For the text-containing cell, return its midpoint in [x, y] coordinate format. 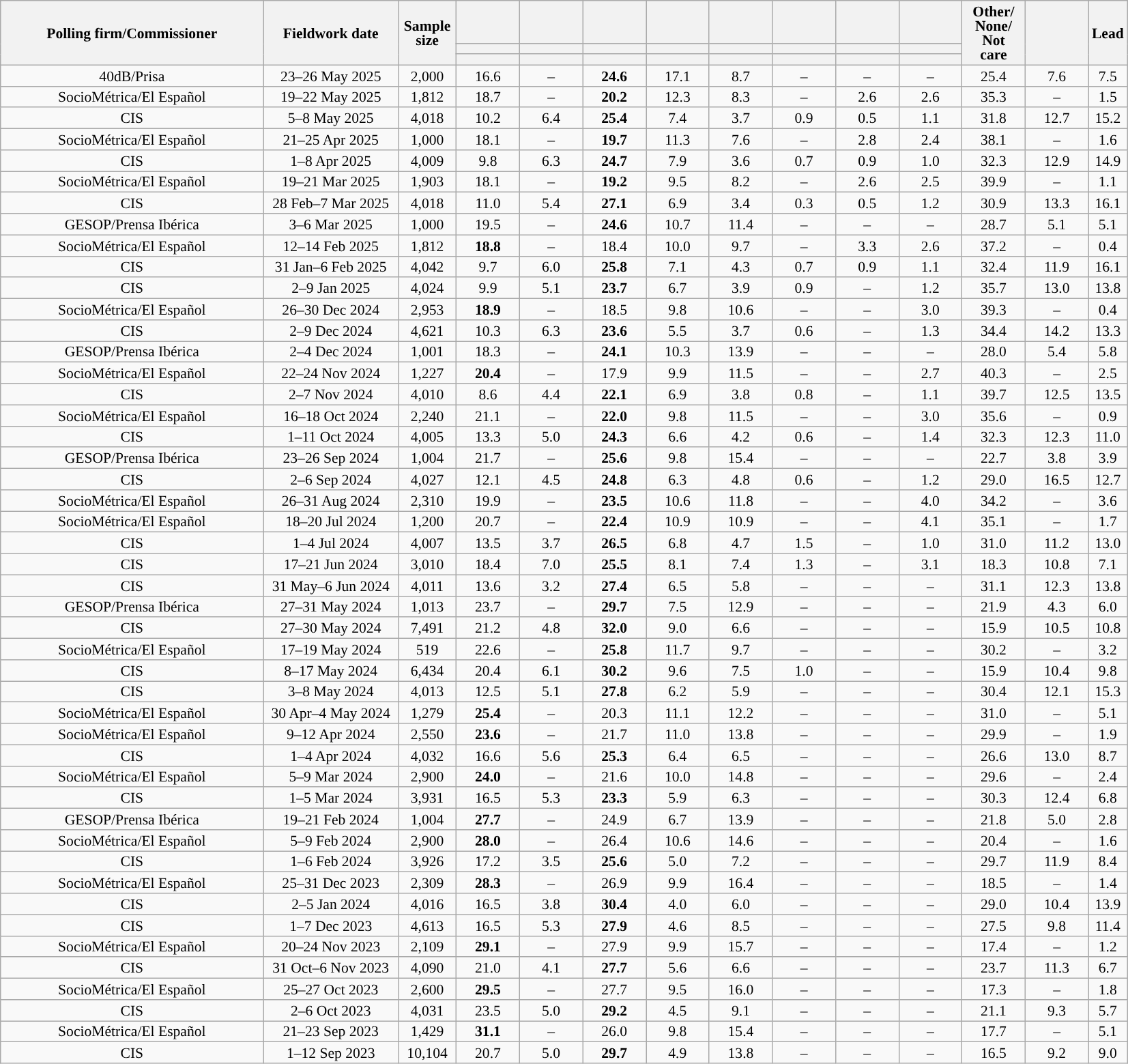
Polling firm/Commissioner [132, 33]
2–9 Dec 2024 [331, 330]
10.2 [489, 119]
24.3 [614, 437]
27–31 May 2024 [331, 606]
8.4 [1108, 861]
29.6 [994, 777]
14.2 [1056, 330]
31 May–6 Jun 2024 [331, 586]
8–17 May 2024 [331, 670]
11.2 [1056, 543]
12.4 [1056, 799]
2–6 Oct 2023 [331, 1010]
30 Apr–4 May 2024 [331, 713]
1,227 [427, 373]
35.3 [994, 97]
1–7 Dec 2023 [331, 925]
11.8 [741, 501]
18.7 [489, 97]
17.2 [489, 861]
24.8 [614, 479]
4.2 [741, 437]
17.1 [677, 75]
28 Feb–7 Mar 2025 [331, 203]
27–30 May 2024 [331, 628]
31 Oct–6 Nov 2023 [331, 968]
9.3 [1056, 1010]
4,011 [427, 586]
5–9 Mar 2024 [331, 777]
21.6 [614, 777]
2–6 Sep 2024 [331, 479]
30.3 [994, 799]
27.1 [614, 203]
39.7 [994, 394]
27.8 [614, 692]
22–24 Nov 2024 [331, 373]
9.6 [677, 670]
Fieldwork date [331, 33]
2,310 [427, 501]
26.9 [614, 883]
4,090 [427, 968]
8.1 [677, 564]
17.9 [614, 373]
7,491 [427, 628]
26–30 Dec 2024 [331, 310]
7.0 [551, 564]
26–31 Aug 2024 [331, 501]
1,279 [427, 713]
35.1 [994, 521]
3–6 Mar 2025 [331, 224]
3.1 [931, 564]
1,013 [427, 606]
3,010 [427, 564]
4,042 [427, 266]
1.7 [1108, 521]
10.7 [677, 224]
8.5 [741, 925]
21.2 [489, 628]
23.3 [614, 799]
1–4 Jul 2024 [331, 543]
40dB/Prisa [132, 75]
4,024 [427, 288]
5.5 [677, 330]
19.7 [614, 139]
7.2 [741, 861]
4,621 [427, 330]
20.3 [614, 713]
2,550 [427, 734]
0.3 [804, 203]
8.6 [489, 394]
8.3 [741, 97]
18.9 [489, 310]
519 [427, 650]
2–5 Jan 2024 [331, 904]
23–26 May 2025 [331, 75]
1.8 [1108, 990]
40.3 [994, 373]
4,031 [427, 1010]
16.4 [741, 883]
3,926 [427, 861]
23–26 Sep 2024 [331, 459]
24.7 [614, 161]
27.4 [614, 586]
1,429 [427, 1032]
17.3 [994, 990]
27.5 [994, 925]
2–9 Jan 2025 [331, 288]
21.9 [994, 606]
39.9 [994, 182]
14.6 [741, 841]
2,109 [427, 946]
9.2 [1056, 1052]
9.1 [741, 1010]
1,200 [427, 521]
24.9 [614, 819]
34.2 [994, 501]
17–19 May 2024 [331, 650]
5–8 May 2025 [331, 119]
3.4 [741, 203]
25.3 [614, 755]
21.8 [994, 819]
2,309 [427, 883]
19–22 May 2025 [331, 97]
2.7 [931, 373]
1–8 Apr 2025 [331, 161]
20.2 [614, 97]
4,016 [427, 904]
1–12 Sep 2023 [331, 1052]
22.1 [614, 394]
14.8 [741, 777]
10.5 [1056, 628]
25.5 [614, 564]
21–23 Sep 2023 [331, 1032]
4,010 [427, 394]
4.4 [551, 394]
Sample size [427, 33]
19–21 Feb 2024 [331, 819]
26.5 [614, 543]
4.6 [677, 925]
37.2 [994, 246]
1–4 Apr 2024 [331, 755]
4,009 [427, 161]
28.7 [994, 224]
9–12 Apr 2024 [331, 734]
12–14 Feb 2025 [331, 246]
2,953 [427, 310]
3–8 May 2024 [331, 692]
14.9 [1108, 161]
22.7 [994, 459]
16.0 [741, 990]
32.0 [614, 628]
25–27 Oct 2023 [331, 990]
38.1 [994, 139]
29.9 [994, 734]
4,005 [427, 437]
18.8 [489, 246]
2,600 [427, 990]
3.5 [551, 861]
6.1 [551, 670]
20–24 Nov 2023 [331, 946]
19.2 [614, 182]
35.7 [994, 288]
1–5 Mar 2024 [331, 799]
16–18 Oct 2024 [331, 415]
4,013 [427, 692]
6,434 [427, 670]
8.2 [741, 182]
4,613 [427, 925]
21–25 Apr 2025 [331, 139]
0.8 [804, 394]
29.1 [489, 946]
35.6 [994, 415]
15.3 [1108, 692]
Lead [1108, 33]
4,032 [427, 755]
2,000 [427, 75]
39.3 [994, 310]
29.5 [489, 990]
2,240 [427, 415]
5–9 Feb 2024 [331, 841]
21.0 [489, 968]
11.1 [677, 713]
2–7 Nov 2024 [331, 394]
22.4 [614, 521]
11.7 [677, 650]
17–21 Jun 2024 [331, 564]
25–31 Dec 2023 [331, 883]
4.9 [677, 1052]
6.2 [677, 692]
4.7 [741, 543]
22.6 [489, 650]
1,903 [427, 182]
15.2 [1108, 119]
17.4 [994, 946]
7.9 [677, 161]
19–21 Mar 2025 [331, 182]
1.9 [1108, 734]
3.3 [867, 246]
1–11 Oct 2024 [331, 437]
18–20 Jul 2024 [331, 521]
28.3 [489, 883]
22.0 [614, 415]
Other/None/Notcare [994, 33]
17.7 [994, 1032]
12.2 [741, 713]
26.4 [614, 841]
1–6 Feb 2024 [331, 861]
26.6 [994, 755]
24.1 [614, 352]
15.7 [741, 946]
10,104 [427, 1052]
2–4 Dec 2024 [331, 352]
3,931 [427, 799]
34.4 [994, 330]
13.6 [489, 586]
29.2 [614, 1010]
4,027 [427, 479]
24.0 [489, 777]
1,001 [427, 352]
32.4 [994, 266]
19.5 [489, 224]
26.0 [614, 1032]
31 Jan–6 Feb 2025 [331, 266]
4,007 [427, 543]
30.9 [994, 203]
19.9 [489, 501]
31.8 [994, 119]
5.7 [1108, 1010]
